Locate the cell with the specified text and output its [x, y] center coordinate. 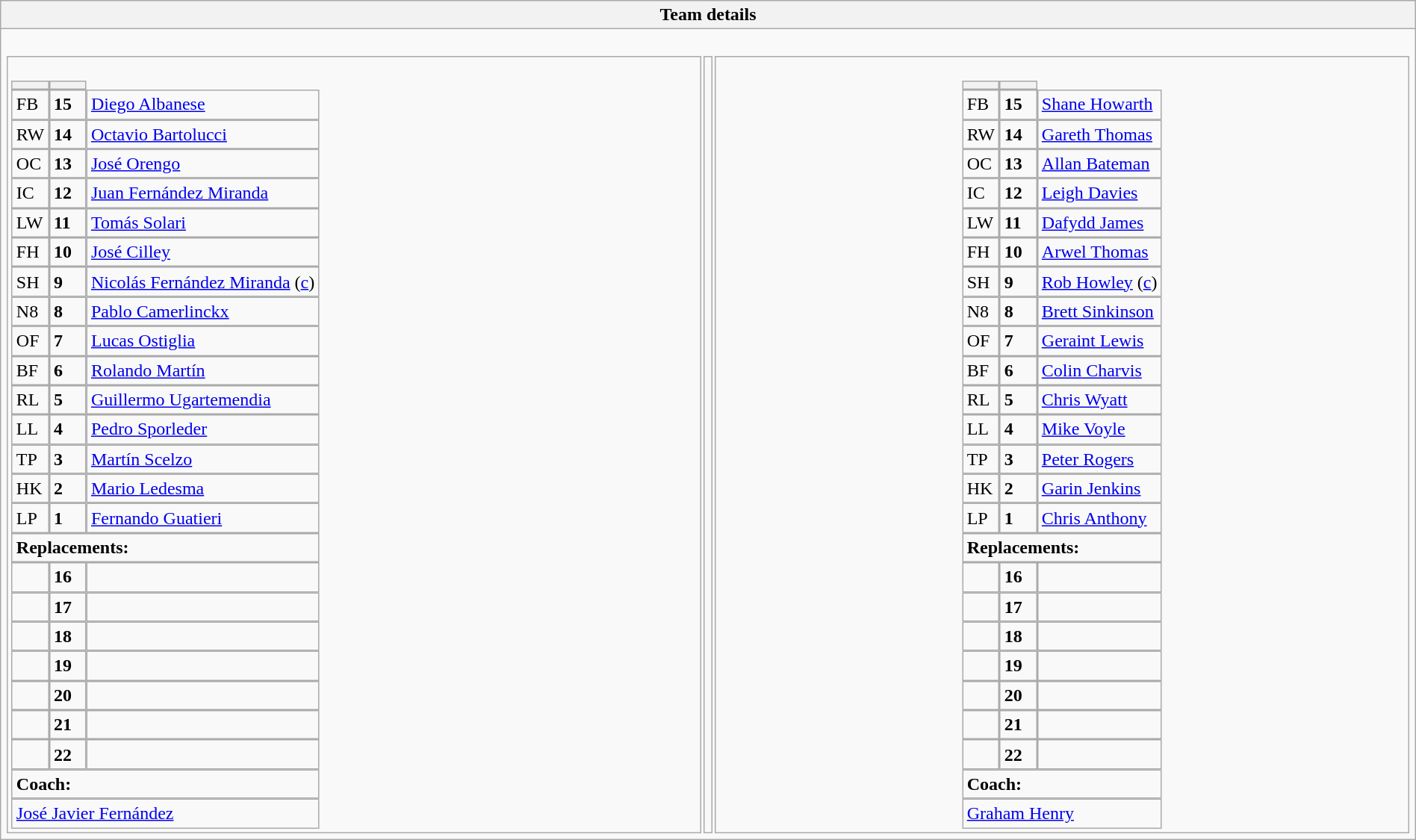
Peter Rogers [1099, 459]
Octavio Bartolucci [203, 134]
Martín Scelzo [203, 459]
José Orengo [203, 164]
Leigh Davies [1099, 193]
José Cilley [203, 252]
Tomás Solari [203, 223]
Graham Henry [1062, 814]
Brett Sinkinson [1099, 311]
Juan Fernández Miranda [203, 193]
Diego Albanese [203, 105]
Mike Voyle [1099, 429]
Rob Howley (c) [1099, 282]
Shane Howarth [1099, 105]
Allan Bateman [1099, 164]
Colin Charvis [1099, 370]
Dafydd James [1099, 223]
Gareth Thomas [1099, 134]
Arwel Thomas [1099, 252]
Pablo Camerlinckx [203, 311]
Chris Anthony [1099, 518]
Team details [708, 15]
Pedro Sporleder [203, 429]
Nicolás Fernández Miranda (c) [203, 282]
Geraint Lewis [1099, 341]
Garin Jenkins [1099, 488]
Fernando Guatieri [203, 518]
José Javier Fernández [166, 814]
Mario Ledesma [203, 488]
Guillermo Ugartemendia [203, 400]
Chris Wyatt [1099, 400]
Lucas Ostiglia [203, 341]
Rolando Martín [203, 370]
